Extract the [X, Y] coordinate from the center of the cell holding the provided text.  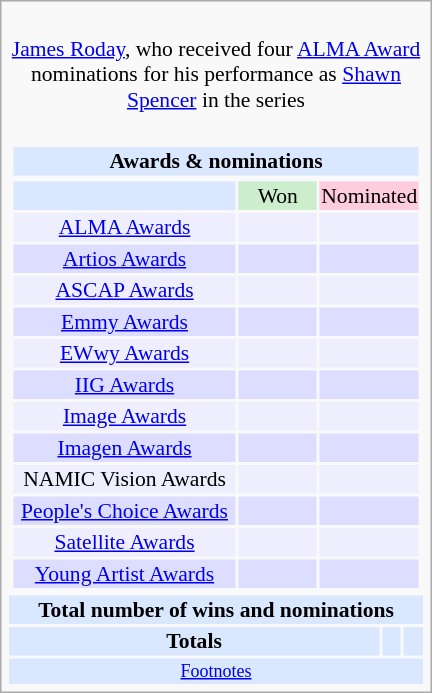
Imagen Awards [124, 447]
Total number of wins and nominations [216, 609]
Totals [194, 641]
Young Artist Awards [124, 573]
ALMA Awards [124, 227]
Emmy Awards [124, 321]
Artios Awards [124, 258]
Awards & nominations [216, 161]
Footnotes [216, 671]
Won [278, 195]
EWwy Awards [124, 353]
Nominated [370, 195]
ASCAP Awards [124, 290]
IIG Awards [124, 384]
Image Awards [124, 416]
James Roday, who received four ALMA Award nominations for his performance as Shawn Spencer in the series [216, 62]
People's Choice Awards [124, 510]
NAMIC Vision Awards [124, 479]
Satellite Awards [124, 542]
